Determine the (X, Y) coordinate at the center of the cell enclosing the given text.  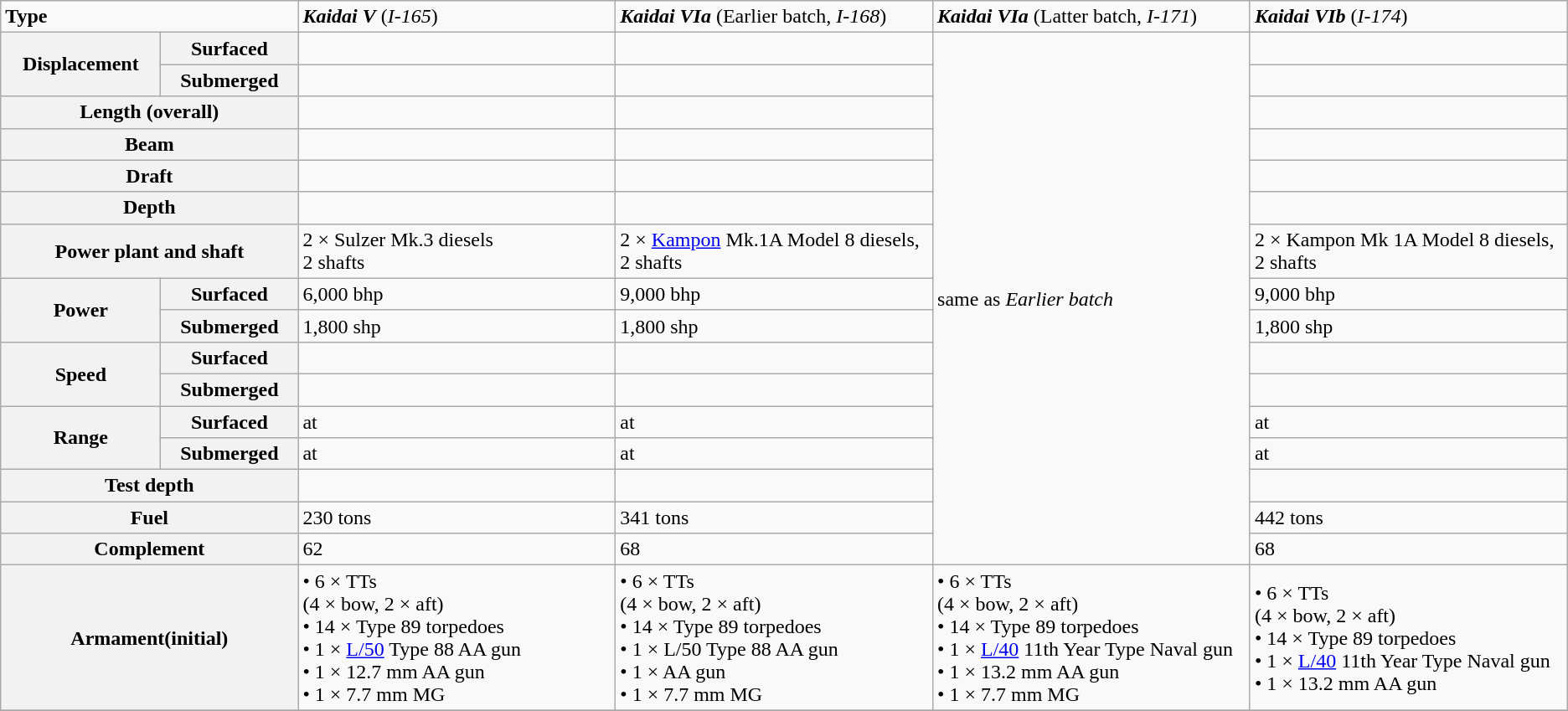
Depth (149, 208)
• 6 × TTs(4 × bow, 2 × aft)• 14 × Type 89 torpedoes• 1 × L/50 Type 88 AA gun• 1 × 12.7 mm AA gun• 1 × 7.7 mm MG (457, 638)
62 (457, 549)
Test depth (149, 486)
• 6 × TTs(4 × bow, 2 × aft)• 14 × Type 89 torpedoes• 1 × L/40 11th Year Type Naval gun• 1 × 13.2 mm AA gun (1409, 638)
341 tons (774, 518)
Length (overall) (149, 112)
same as Earlier batch (1092, 299)
Beam (149, 144)
Kaidai VIb (I-174) (1409, 17)
Kaidai V (I-165) (457, 17)
230 tons (457, 518)
Power (80, 310)
2 × Kampon Mk 1A Model 8 diesels, 2 shafts (1409, 251)
2 × Kampon Mk.1A Model 8 diesels, 2 shafts (774, 251)
Type (149, 17)
Displacement (80, 64)
Complement (149, 549)
• 6 × TTs(4 × bow, 2 × aft)• 14 × Type 89 torpedoes• 1 × L/40 11th Year Type Naval gun• 1 × 13.2 mm AA gun• 1 × 7.7 mm MG (1092, 638)
• 6 × TTs(4 × bow, 2 × aft)• 14 × Type 89 torpedoes• 1 × L/50 Type 88 AA gun• 1 × AA gun• 1 × 7.7 mm MG (774, 638)
Kaidai VIa (Latter batch, I-171) (1092, 17)
442 tons (1409, 518)
Kaidai VIa (Earlier batch, I-168) (774, 17)
Speed (80, 374)
Range (80, 437)
6,000 bhp (457, 294)
Power plant and shaft (149, 251)
Fuel (149, 518)
Armament(initial) (149, 638)
2 × Sulzer Mk.3 diesels2 shafts (457, 251)
Draft (149, 176)
